Output the [x, y] coordinate of the center of the cell containing the given text.  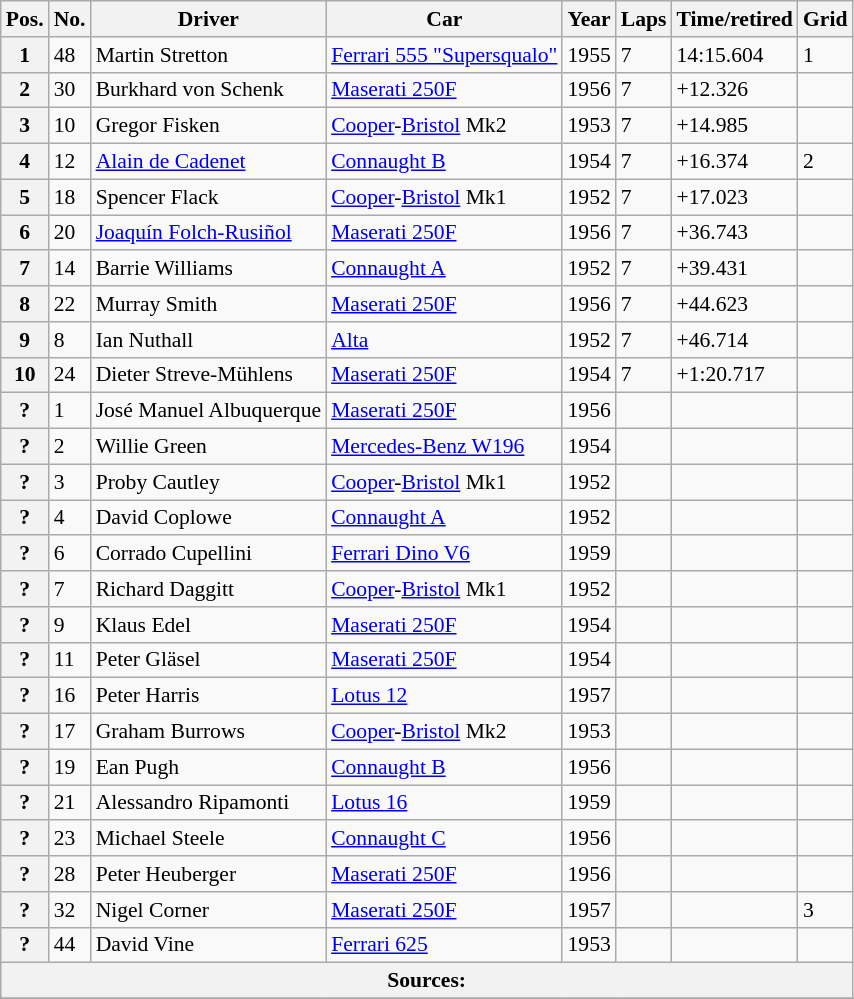
Nigel Corner [209, 910]
30 [70, 90]
David Coplowe [209, 518]
Dieter Streve-Mühlens [209, 375]
Lotus 16 [444, 803]
Peter Harris [209, 696]
Alessandro Ripamonti [209, 803]
12 [70, 162]
Barrie Williams [209, 269]
48 [70, 55]
Ferrari Dino V6 [444, 554]
19 [70, 767]
1955 [588, 55]
Martin Stretton [209, 55]
18 [70, 197]
Murray Smith [209, 304]
+36.743 [735, 233]
+39.431 [735, 269]
Graham Burrows [209, 732]
Grid [826, 19]
Mercedes-Benz W196 [444, 447]
Ean Pugh [209, 767]
+16.374 [735, 162]
Proby Cautley [209, 482]
21 [70, 803]
Spencer Flack [209, 197]
24 [70, 375]
Peter Heuberger [209, 874]
Alta [444, 340]
16 [70, 696]
14 [70, 269]
Joaquín Folch-Rusiñol [209, 233]
44 [70, 945]
Sources: [427, 981]
28 [70, 874]
+12.326 [735, 90]
Gregor Fisken [209, 126]
17 [70, 732]
23 [70, 839]
20 [70, 233]
Year [588, 19]
+46.714 [735, 340]
Burkhard von Schenk [209, 90]
Laps [644, 19]
5 [25, 197]
Peter Gläsel [209, 660]
Ferrari 625 [444, 945]
+14.985 [735, 126]
14:15.604 [735, 55]
José Manuel Albuquerque [209, 411]
Driver [209, 19]
+44.623 [735, 304]
11 [70, 660]
Corrado Cupellini [209, 554]
22 [70, 304]
No. [70, 19]
32 [70, 910]
Car [444, 19]
Ian Nuthall [209, 340]
Michael Steele [209, 839]
+17.023 [735, 197]
Richard Daggitt [209, 589]
+1:20.717 [735, 375]
Ferrari 555 "Supersqualo" [444, 55]
Klaus Edel [209, 625]
Alain de Cadenet [209, 162]
Pos. [25, 19]
David Vine [209, 945]
Connaught C [444, 839]
Time/retired [735, 19]
Lotus 12 [444, 696]
Willie Green [209, 447]
